Search for the cell housing the specified text and yield its [X, Y] center coordinate. 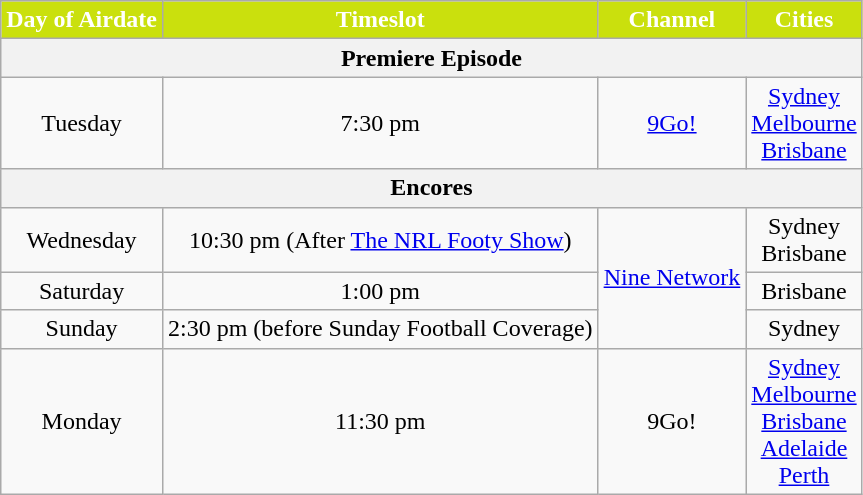
SydneyBrisbane [804, 240]
Timeslot [380, 20]
Sydney [804, 329]
Premiere Episode [432, 58]
11:30 pm [380, 421]
Tuesday [82, 123]
Wednesday [82, 240]
2:30 pm (before Sunday Football Coverage) [380, 329]
10:30 pm (After The NRL Footy Show) [380, 240]
Sunday [82, 329]
Saturday [82, 291]
Day of Airdate [82, 20]
7:30 pm [380, 123]
Channel [672, 20]
Brisbane [804, 291]
SydneyMelbourneBrisbaneAdelaidePerth [804, 421]
1:00 pm [380, 291]
Monday [82, 421]
Nine Network [672, 278]
Encores [432, 188]
SydneyMelbourneBrisbane [804, 123]
Cities [804, 20]
